For the text-containing cell, return its midpoint in [x, y] coordinate format. 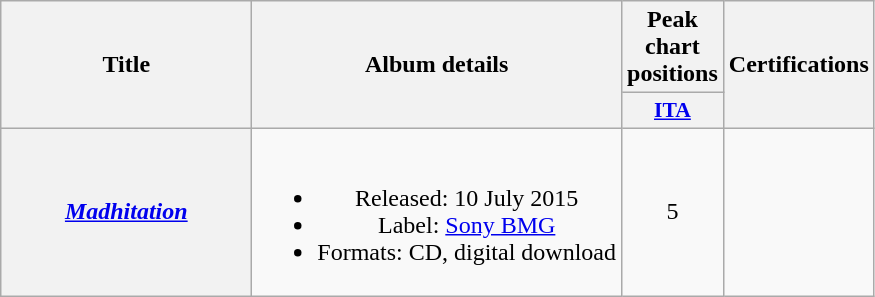
5 [673, 212]
Released: 10 July 2015Label: Sony BMGFormats: CD, digital download [437, 212]
Title [126, 65]
ITA [673, 111]
Certifications [798, 65]
Peak chart positions [673, 47]
Madhitation [126, 212]
Album details [437, 65]
